Return [X, Y] of the center of cell containing provided text 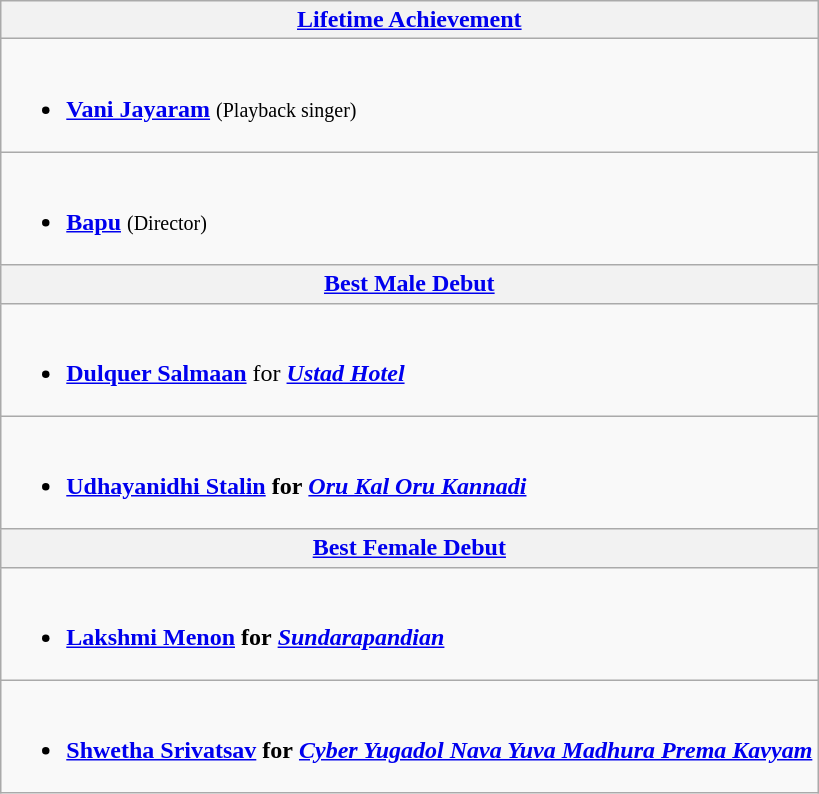
Best Male Debut [410, 284]
Lakshmi Menon for Sundarapandian [410, 624]
Bapu (Director) [410, 208]
Best Female Debut [410, 548]
Lifetime Achievement [410, 20]
Dulquer Salmaan for Ustad Hotel [410, 360]
Shwetha Srivatsav for Cyber Yugadol Nava Yuva Madhura Prema Kavyam [410, 736]
Vani Jayaram (Playback singer) [410, 96]
Udhayanidhi Stalin for Oru Kal Oru Kannadi [410, 472]
